Extract the (x, y) coordinate from the center of the cell holding the provided text.  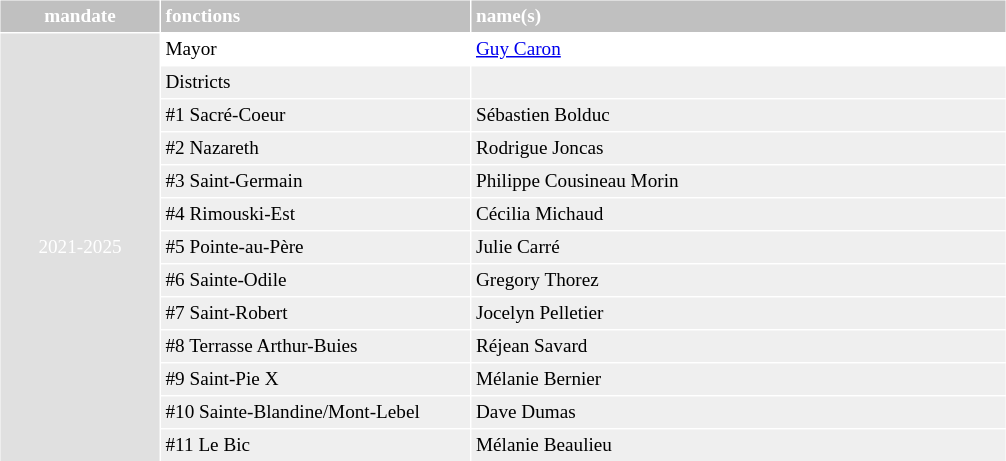
#2 Nazareth (316, 148)
#8 Terrasse Arthur-Buies (316, 346)
Jocelyn Pelletier (739, 314)
Rodrigue Joncas (739, 148)
#3 Saint-Germain (316, 182)
Gregory Thorez (739, 280)
Réjean Savard (739, 346)
Mayor (316, 50)
Cécilia Michaud (739, 214)
#9 Saint-Pie X (316, 380)
Districts (316, 82)
Sébastien Bolduc (739, 116)
Julie Carré (739, 248)
Philippe Cousineau Morin (739, 182)
Dave Dumas (739, 412)
#4 Rimouski-Est (316, 214)
#6 Sainte-Odile (316, 280)
Mélanie Bernier (739, 380)
#1 Sacré-Coeur (316, 116)
#10 Sainte-Blandine/Mont-Lebel (316, 412)
#7 Saint-Robert (316, 314)
name(s) (739, 16)
mandate (80, 16)
#5 Pointe-au-Père (316, 248)
Guy Caron (739, 50)
fonctions (316, 16)
